Scan for the cell matching the given text and deliver its [X, Y] coordinate at center. 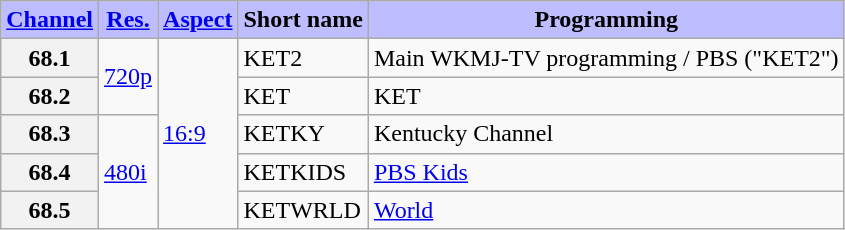
68.3 [50, 134]
KETKY [303, 134]
Kentucky Channel [606, 134]
16:9 [198, 134]
PBS Kids [606, 172]
Short name [303, 20]
68.1 [50, 58]
68.5 [50, 210]
68.4 [50, 172]
68.2 [50, 96]
Channel [50, 20]
Main WKMJ-TV programming / PBS ("KET2") [606, 58]
Programming [606, 20]
480i [128, 172]
World [606, 210]
KETKIDS [303, 172]
Res. [128, 20]
Aspect [198, 20]
720p [128, 77]
KETWRLD [303, 210]
KET2 [303, 58]
